Pinpoint the cell where the given text exists, returning its [x, y] midpoint coordinate. 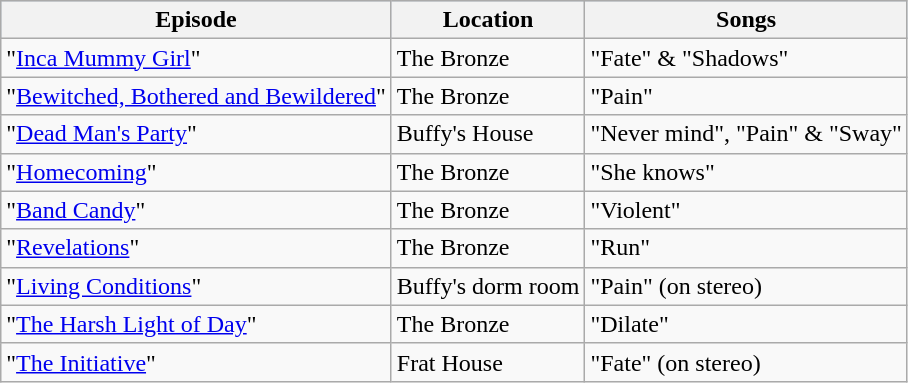
Buffy's House [488, 134]
"Revelations" [196, 248]
Frat House [488, 362]
"Band Candy" [196, 210]
"Never mind", "Pain" & "Sway" [746, 134]
Location [488, 20]
Buffy's dorm room [488, 286]
"Homecoming" [196, 172]
Episode [196, 20]
"Living Conditions" [196, 286]
"Pain" (on stereo) [746, 286]
"She knows" [746, 172]
"The Harsh Light of Day" [196, 324]
"Dilate" [746, 324]
"Fate" (on stereo) [746, 362]
"Run" [746, 248]
"Inca Mummy Girl" [196, 58]
"Bewitched, Bothered and Bewildered" [196, 96]
"The Initiative" [196, 362]
"Fate" & "Shadows" [746, 58]
"Pain" [746, 96]
Songs [746, 20]
"Dead Man's Party" [196, 134]
"Violent" [746, 210]
